Provide the (X, Y) coordinate of the cell's center where the given text is located.  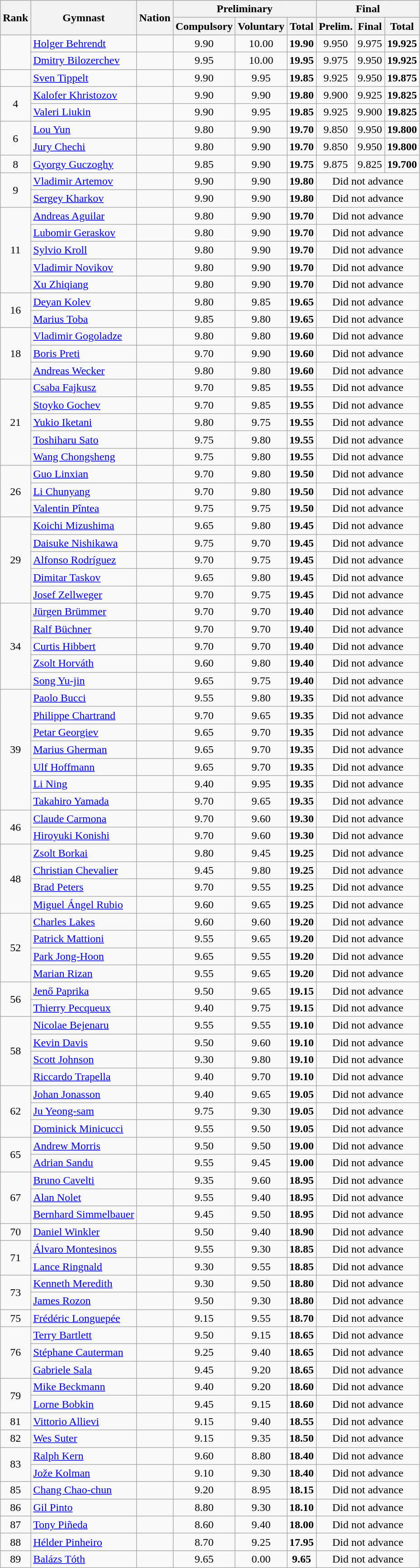
Voluntary (261, 26)
Brad Peters (84, 887)
Deyan Kolev (84, 302)
Dmitry Bilozerchev (84, 61)
Dimitar Taskov (84, 577)
34 (15, 646)
Holger Behrendt (84, 43)
Marius Gherman (84, 749)
Vladimir Gogoladze (84, 336)
18.90 (302, 1232)
Marius Toba (84, 319)
Toshiharu Sato (84, 439)
19.95 (302, 61)
Nation (155, 18)
56 (15, 999)
Claude Carmona (84, 819)
Yukio Iketani (84, 422)
Vladimir Artemov (84, 181)
Ju Yeong-sam (84, 1111)
Boris Preti (84, 353)
Guo Linxian (84, 474)
Kenneth Meredith (84, 1283)
73 (15, 1292)
Stéphane Cauterman (84, 1353)
Scott Johnson (84, 1060)
18.70 (302, 1318)
Daniel Winkler (84, 1232)
Song Yu-jin (84, 681)
87 (15, 1525)
Thierry Pecqueux (84, 1008)
Riccardo Trapella (84, 1077)
19.875 (402, 78)
James Rozon (84, 1301)
Zsolt Borkai (84, 853)
Charles Lakes (84, 922)
17.95 (302, 1542)
65 (15, 1154)
Johan Jonasson (84, 1094)
Lubomir Geraskov (84, 233)
0.00 (261, 1559)
11 (15, 250)
Petar Georgiev (84, 732)
Li Chunyang (84, 491)
18.00 (302, 1525)
Gymnast (84, 18)
76 (15, 1353)
Lance Ringnald (84, 1266)
Marian Rizan (84, 973)
Bruno Cavelti (84, 1180)
8.95 (261, 1490)
Frédéric Longuepée (84, 1318)
Tony Piñeda (84, 1525)
Prelim. (336, 26)
Lorne Bobkin (84, 1404)
Alfonso Rodríguez (84, 560)
Koichi Mizushima (84, 526)
18.10 (302, 1507)
9.875 (336, 164)
Sylvio Kroll (84, 250)
16 (15, 310)
Christian Chevalier (84, 870)
Gyorgy Guczoghy (84, 164)
Jürgen Brümmer (84, 612)
Xu Zhiqiang (84, 285)
Kevin Davis (84, 1042)
Bernhard Simmelbauer (84, 1215)
Miguel Ángel Rubio (84, 905)
Ulf Hoffmann (84, 767)
Nicolae Bejenaru (84, 1025)
19.700 (402, 164)
Álvaro Montesinos (84, 1249)
29 (15, 560)
9 (15, 190)
Andreas Aguilar (84, 216)
21 (15, 422)
58 (15, 1051)
4 (15, 104)
Dominick Minicucci (84, 1129)
Preliminary (245, 9)
Gabriele Sala (84, 1370)
62 (15, 1111)
88 (15, 1542)
70 (15, 1232)
8 (15, 164)
Zsolt Horváth (84, 663)
Ralph Kern (84, 1456)
81 (15, 1421)
Terry Bartlett (84, 1335)
Jury Chechi (84, 147)
48 (15, 879)
Rank (15, 18)
18.15 (302, 1490)
Jože Kolman (84, 1473)
Josef Zellweger (84, 595)
89 (15, 1559)
Li Ning (84, 784)
Jenő Paprika (84, 991)
18.55 (302, 1421)
9.10 (204, 1473)
Park Jong-Hoon (84, 956)
75 (15, 1318)
71 (15, 1258)
Stoyko Gochev (84, 405)
Paolo Bucci (84, 698)
Lou Yun (84, 129)
Patrick Mattioni (84, 939)
Vittorio Allievi (84, 1421)
Mike Beckmann (84, 1387)
Compulsory (204, 26)
Ralf Büchner (84, 629)
19.90 (302, 43)
46 (15, 827)
8.60 (204, 1525)
Chang Chao-chun (84, 1490)
Sergey Kharkov (84, 198)
Valeri Liukin (84, 112)
19.75 (302, 164)
86 (15, 1507)
Adrian Sandu (84, 1163)
83 (15, 1464)
Andreas Wecker (84, 371)
Andrew Morris (84, 1146)
39 (15, 749)
Hiroyuki Konishi (84, 836)
26 (15, 491)
52 (15, 948)
Balázs Tóth (84, 1559)
6 (15, 138)
Kalofer Khristozov (84, 95)
9.825 (370, 164)
79 (15, 1396)
Vladimir Novikov (84, 267)
Alan Nolet (84, 1197)
Hélder Pinheiro (84, 1542)
Daisuke Nishikawa (84, 543)
18 (15, 353)
Curtis Hibbert (84, 646)
8.70 (204, 1542)
Sven Tippelt (84, 78)
Gil Pinto (84, 1507)
Philippe Chartrand (84, 715)
85 (15, 1490)
67 (15, 1197)
Csaba Fajkusz (84, 388)
Wes Suter (84, 1439)
82 (15, 1439)
Valentin Pîntea (84, 509)
Takahiro Yamada (84, 801)
18.50 (302, 1439)
Wang Chongsheng (84, 457)
